Pinpoint the cell where the given text exists, returning its (X, Y) midpoint coordinate. 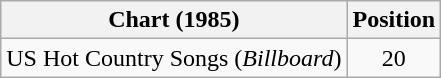
Position (394, 20)
20 (394, 58)
US Hot Country Songs (Billboard) (174, 58)
Chart (1985) (174, 20)
